Scan for the cell matching the given text and deliver its [x, y] coordinate at center. 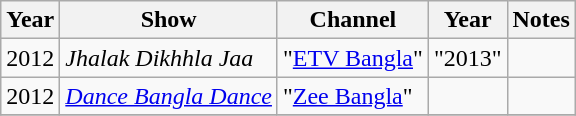
Show [169, 20]
"Zee Bangla" [352, 96]
Channel [352, 20]
Jhalak Dikhhla Jaa [169, 58]
"2013" [468, 58]
Dance Bangla Dance [169, 96]
"ETV Bangla" [352, 58]
Notes [541, 20]
